Capture the cell that displays the provided text and extract its (X, Y) central coordinate. 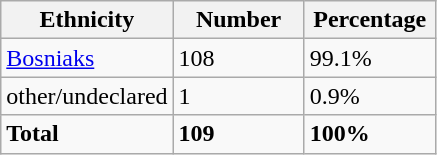
1 (238, 96)
0.9% (370, 96)
Total (87, 134)
Bosniaks (87, 58)
99.1% (370, 58)
Ethnicity (87, 20)
other/undeclared (87, 96)
Number (238, 20)
100% (370, 134)
109 (238, 134)
Percentage (370, 20)
108 (238, 58)
